Output the (X, Y) coordinate of the center of the cell containing the given text.  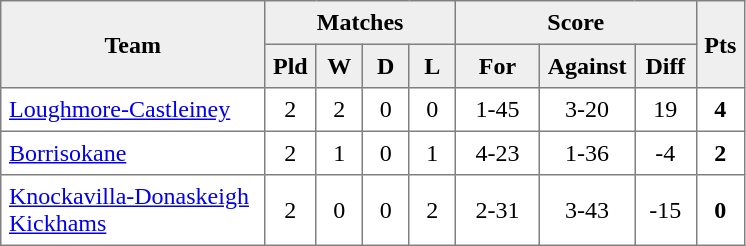
4-23 (497, 153)
19 (666, 110)
2-31 (497, 210)
For (497, 66)
-4 (666, 153)
Against (586, 66)
3-20 (586, 110)
W (339, 66)
-15 (666, 210)
Knockavilla-Donaskeigh Kickhams (133, 210)
3-43 (586, 210)
D (385, 66)
1-36 (586, 153)
Matches (360, 23)
Borrisokane (133, 153)
Score (576, 23)
1-45 (497, 110)
4 (720, 110)
Diff (666, 66)
Pld (290, 66)
Loughmore-Castleiney (133, 110)
L (432, 66)
Pts (720, 44)
Team (133, 44)
